Return [X, Y] of the center of cell containing provided text 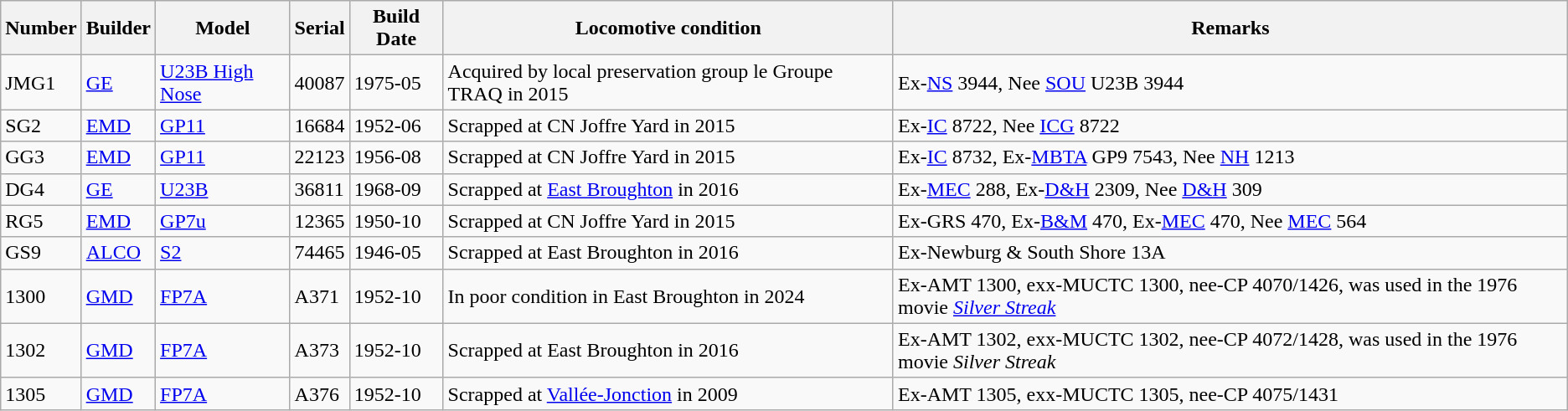
Ex-MEC 288, Ex-D&H 2309, Nee D&H 309 [1230, 189]
22123 [320, 157]
GP7u [223, 221]
RG5 [41, 221]
Ex-IC 8732, Ex-MBTA GP9 7543, Nee NH 1213 [1230, 157]
36811 [320, 189]
Scrapped at Vallée-Jonction in 2009 [668, 393]
A371 [320, 296]
GG3 [41, 157]
1975-05 [396, 82]
Ex-IC 8722, Nee ICG 8722 [1230, 126]
U23B [223, 189]
1968-09 [396, 189]
1946-05 [396, 253]
Model [223, 28]
74465 [320, 253]
Serial [320, 28]
1300 [41, 296]
Remarks [1230, 28]
Ex-Newburg & South Shore 13A [1230, 253]
Ex-AMT 1305, exx-MUCTC 1305, nee-CP 4075/1431 [1230, 393]
U23B High Nose [223, 82]
Ex-NS 3944, Nee SOU U23B 3944 [1230, 82]
SG2 [41, 126]
Locomotive condition [668, 28]
A373 [320, 350]
1302 [41, 350]
1952-06 [396, 126]
In poor condition in East Broughton in 2024 [668, 296]
Builder [118, 28]
GS9 [41, 253]
Number [41, 28]
A376 [320, 393]
Ex-AMT 1300, exx-MUCTC 1300, nee-CP 4070/1426, was used in the 1976 movie Silver Streak [1230, 296]
1305 [41, 393]
Build Date [396, 28]
S2 [223, 253]
DG4 [41, 189]
Ex-AMT 1302, exx-MUCTC 1302, nee-CP 4072/1428, was used in the 1976 movie Silver Streak [1230, 350]
40087 [320, 82]
Acquired by local preservation group le Groupe TRAQ in 2015 [668, 82]
12365 [320, 221]
JMG1 [41, 82]
16684 [320, 126]
1956-08 [396, 157]
Ex-GRS 470, Ex-B&M 470, Ex-MEC 470, Nee MEC 564 [1230, 221]
1950-10 [396, 221]
ALCO [118, 253]
